Capture the cell that displays the provided text and extract its [X, Y] central coordinate. 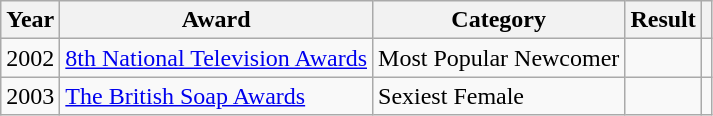
Category [499, 20]
The British Soap Awards [216, 96]
2002 [30, 58]
Most Popular Newcomer [499, 58]
Year [30, 20]
Sexiest Female [499, 96]
Award [216, 20]
Result [663, 20]
2003 [30, 96]
8th National Television Awards [216, 58]
